Return the (X, Y) coordinate for the center point of the cell that contains the specified text.  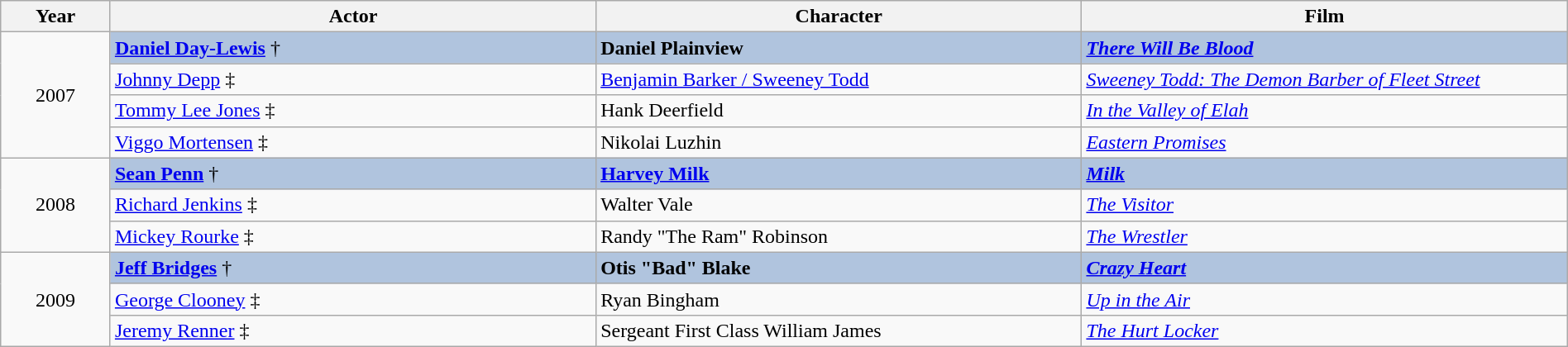
The Wrestler (1325, 236)
Richard Jenkins ‡ (352, 205)
Character (839, 17)
Randy "The Ram" Robinson (839, 236)
Sweeney Todd: The Demon Barber of Fleet Street (1325, 79)
Johnny Depp ‡ (352, 79)
In the Valley of Elah (1325, 111)
Year (56, 17)
Benjamin Barker / Sweeney Todd (839, 79)
Sergeant First Class William James (839, 330)
Harvey Milk (839, 173)
Nikolai Luzhin (839, 142)
Sean Penn † (352, 173)
Eastern Promises (1325, 142)
George Clooney ‡ (352, 299)
2009 (56, 299)
Milk (1325, 173)
There Will Be Blood (1325, 48)
Jeff Bridges † (352, 268)
The Visitor (1325, 205)
Tommy Lee Jones ‡ (352, 111)
Actor (352, 17)
Up in the Air (1325, 299)
Mickey Rourke ‡ (352, 236)
Daniel Day-Lewis † (352, 48)
Hank Deerfield (839, 111)
Walter Vale (839, 205)
The Hurt Locker (1325, 330)
Viggo Mortensen ‡ (352, 142)
Otis "Bad" Blake (839, 268)
2007 (56, 95)
Ryan Bingham (839, 299)
Crazy Heart (1325, 268)
Daniel Plainview (839, 48)
Jeremy Renner ‡ (352, 330)
Film (1325, 17)
2008 (56, 205)
